Locate the cell with the specified text and output its (X, Y) center coordinate. 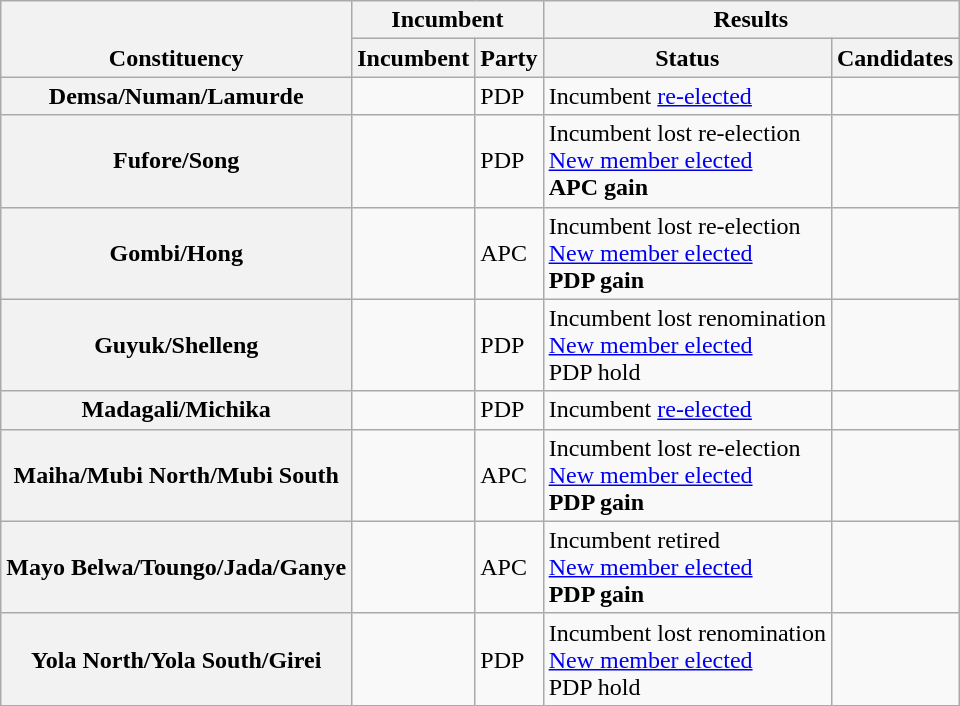
Maiha/Mubi North/Mubi South (176, 475)
Candidates (894, 58)
Madagali/Michika (176, 410)
Constituency (176, 39)
Gombi/Hong (176, 253)
Party (509, 58)
Fufore/Song (176, 161)
Incumbent lost re-electionNew member electedAPC gain (687, 161)
Incumbent retiredNew member electedPDP gain (687, 567)
Yola North/Yola South/Girei (176, 659)
Status (687, 58)
Demsa/Numan/Lamurde (176, 96)
Guyuk/Shelleng (176, 345)
Results (750, 20)
Mayo Belwa/Toungo/Jada/Ganye (176, 567)
